Detect which cell encompasses the target text, then output its [X, Y] center coordinate. 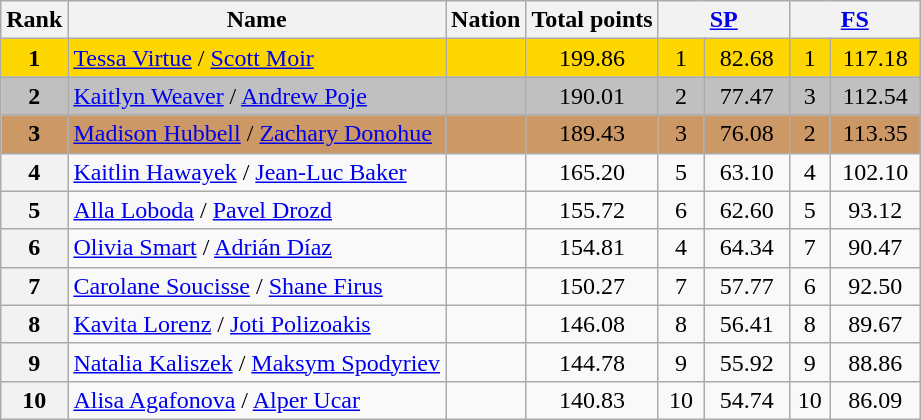
189.43 [592, 134]
86.09 [875, 400]
113.35 [875, 134]
FS [854, 20]
190.01 [592, 96]
Total points [592, 20]
SP [724, 20]
Nation [486, 20]
63.10 [746, 172]
Olivia Smart / Adrián Díaz [257, 248]
88.86 [875, 362]
93.12 [875, 210]
146.08 [592, 324]
112.54 [875, 96]
150.27 [592, 286]
102.10 [875, 172]
56.41 [746, 324]
90.47 [875, 248]
Name [257, 20]
Carolane Soucisse / Shane Firus [257, 286]
Rank [34, 20]
77.47 [746, 96]
140.83 [592, 400]
Tessa Virtue / Scott Moir [257, 58]
76.08 [746, 134]
54.74 [746, 400]
64.34 [746, 248]
117.18 [875, 58]
154.81 [592, 248]
89.67 [875, 324]
199.86 [592, 58]
Kavita Lorenz / Joti Polizoakis [257, 324]
165.20 [592, 172]
Kaitlin Hawayek / Jean-Luc Baker [257, 172]
Madison Hubbell / Zachary Donohue [257, 134]
92.50 [875, 286]
155.72 [592, 210]
55.92 [746, 362]
Alla Loboda / Pavel Drozd [257, 210]
144.78 [592, 362]
57.77 [746, 286]
Alisa Agafonova / Alper Ucar [257, 400]
Natalia Kaliszek / Maksym Spodyriev [257, 362]
Kaitlyn Weaver / Andrew Poje [257, 96]
62.60 [746, 210]
82.68 [746, 58]
